Pinpoint the cell where the given text exists, returning its (x, y) midpoint coordinate. 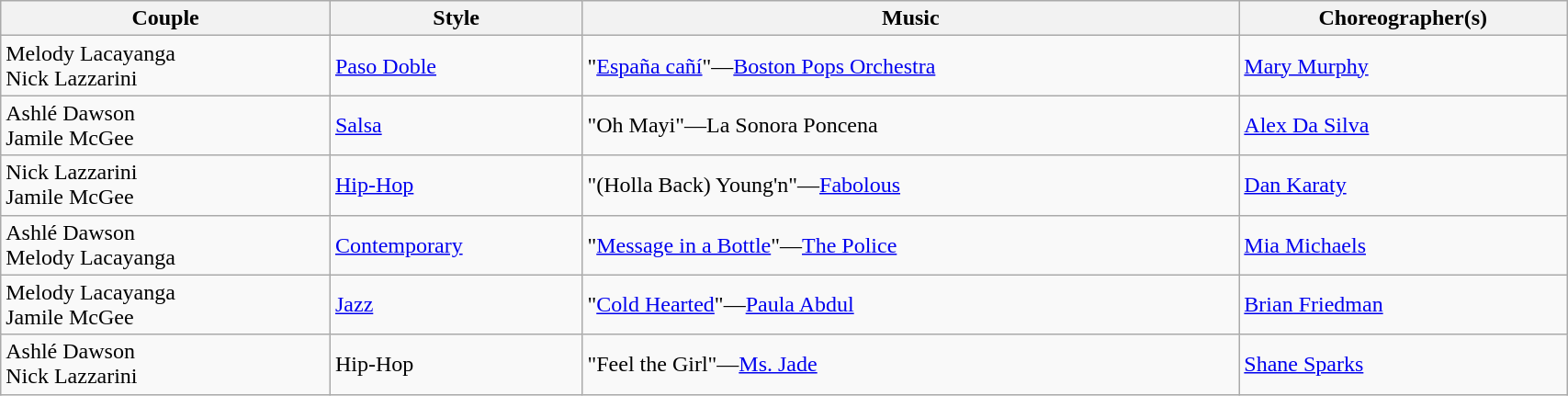
Choreographer(s) (1404, 18)
Melody LacayangaNick Lazzarini (165, 66)
"España cañí"—Boston Pops Orchestra (911, 66)
Paso Doble (456, 66)
Shane Sparks (1404, 364)
Alex Da Silva (1404, 125)
"Feel the Girl"—Ms. Jade (911, 364)
"Cold Hearted"—Paula Abdul (911, 305)
Couple (165, 18)
"(Holla Back) Young'n"—Fabolous (911, 186)
Contemporary (456, 244)
Ashlé DawsonMelody Lacayanga (165, 244)
Mia Michaels (1404, 244)
Music (911, 18)
"Oh Mayi"—La Sonora Poncena (911, 125)
"Message in a Bottle"—The Police (911, 244)
Jazz (456, 305)
Melody LacayangaJamile McGee (165, 305)
Salsa (456, 125)
Ashlé DawsonJamile McGee (165, 125)
Brian Friedman (1404, 305)
Mary Murphy (1404, 66)
Nick LazzariniJamile McGee (165, 186)
Ashlé DawsonNick Lazzarini (165, 364)
Dan Karaty (1404, 186)
Style (456, 18)
